For the text-containing cell, return its midpoint in (X, Y) coordinate format. 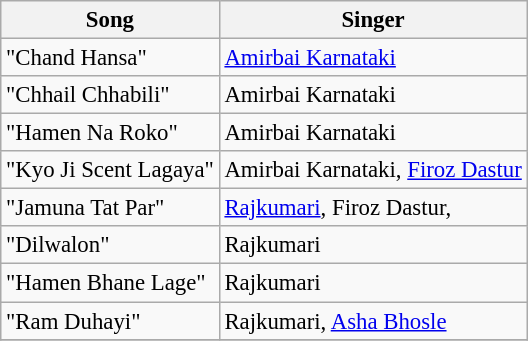
Singer (373, 20)
Song (110, 20)
"Hamen Bhane Lage" (110, 283)
"Ram Duhayi" (110, 321)
Amirbai Karnataki, Firoz Dastur (373, 170)
"Dilwalon" (110, 245)
Rajkumari, Asha Bhosle (373, 321)
Rajkumari, Firoz Dastur, (373, 208)
"Kyo Ji Scent Lagaya" (110, 170)
"Jamuna Tat Par" (110, 208)
"Hamen Na Roko" (110, 133)
"Chhail Chhabili" (110, 95)
"Chand Hansa" (110, 58)
